Extract the [x, y] coordinate from the center of the cell holding the provided text.  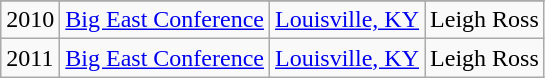
2011 [30, 58]
2010 [30, 20]
